Locate the cell with the specified text and output its [X, Y] center coordinate. 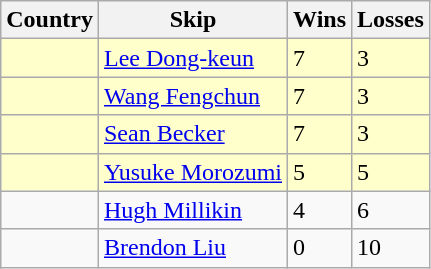
Skip [192, 20]
Brendon Liu [192, 248]
Hugh Millikin [192, 210]
4 [320, 210]
Lee Dong-keun [192, 58]
0 [320, 248]
10 [391, 248]
Country [50, 20]
Wang Fengchun [192, 96]
6 [391, 210]
Sean Becker [192, 134]
Wins [320, 20]
Losses [391, 20]
Yusuke Morozumi [192, 172]
